Scan for the cell matching the given text and deliver its (X, Y) coordinate at center. 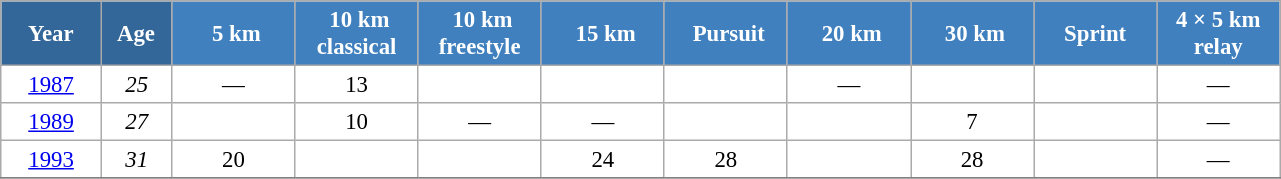
10 km classical (356, 34)
25 (136, 85)
15 km (602, 34)
10 (356, 122)
24 (602, 160)
Pursuit (726, 34)
31 (136, 160)
1989 (52, 122)
4 × 5 km relay (1218, 34)
1987 (52, 85)
27 (136, 122)
10 km freestyle (480, 34)
7 (972, 122)
5 km (234, 34)
20 km (848, 34)
Sprint (1096, 34)
Year (52, 34)
13 (356, 85)
30 km (972, 34)
Age (136, 34)
1993 (52, 160)
20 (234, 160)
